From the cell containing the given text, extract its center point as [X, Y] coordinate. 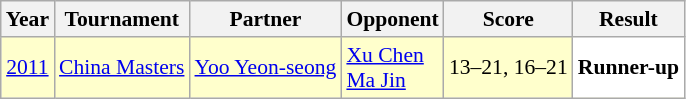
China Masters [122, 68]
Opponent [392, 19]
Yoo Yeon-seong [265, 68]
Partner [265, 19]
Xu Chen Ma Jin [392, 68]
Year [28, 19]
13–21, 16–21 [508, 68]
Tournament [122, 19]
2011 [28, 68]
Runner-up [628, 68]
Score [508, 19]
Result [628, 19]
